Pinpoint the cell where the given text exists, returning its (x, y) midpoint coordinate. 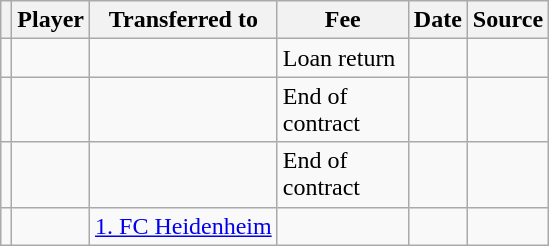
Date (438, 20)
Fee (342, 20)
Player (51, 20)
Transferred to (184, 20)
Loan return (342, 58)
1. FC Heidenheim (184, 226)
Source (508, 20)
